Detect which cell encompasses the target text, then output its [x, y] center coordinate. 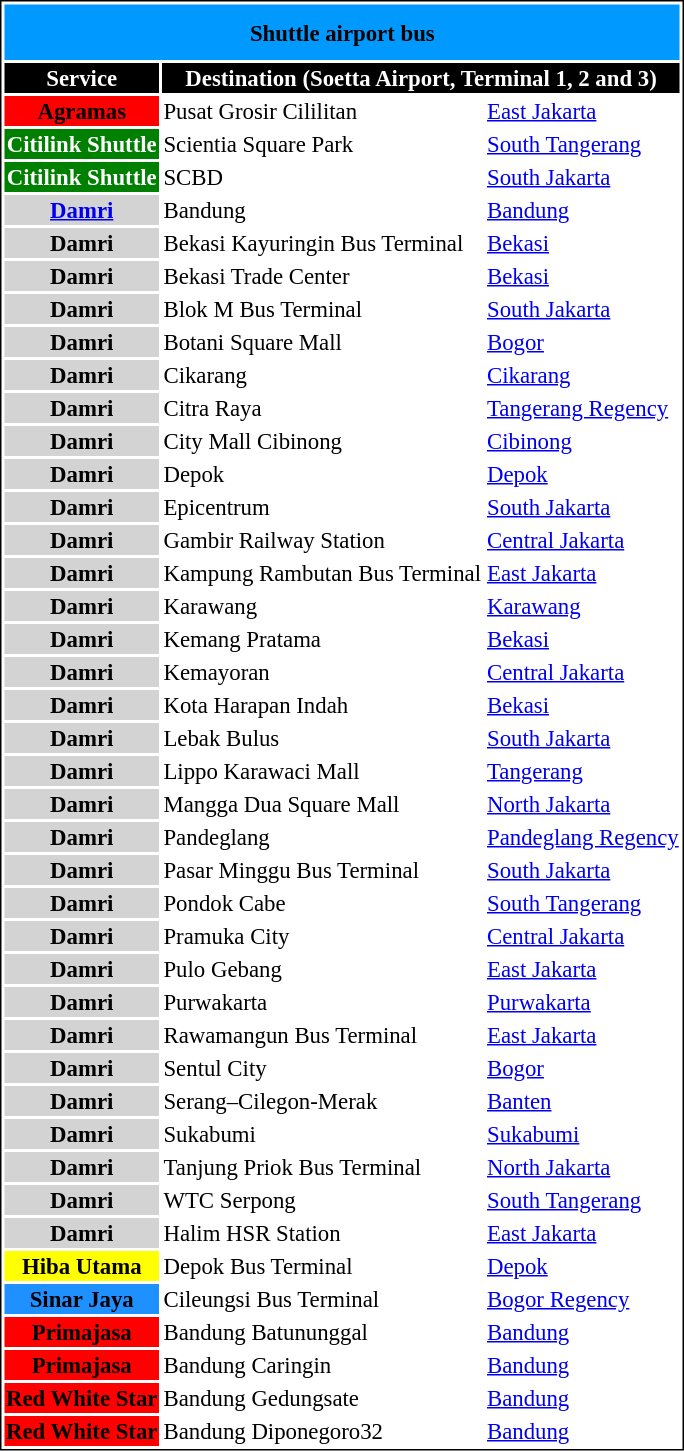
Scientia Square Park [322, 144]
Pusat Grosir Cililitan [322, 111]
Tanjung Priok Bus Terminal [322, 1167]
Pasar Minggu Bus Terminal [322, 870]
Serang–Cilegon-Merak [322, 1101]
Epicentrum [322, 507]
Mangga Dua Square Mall [322, 804]
Bekasi Kayuringin Bus Terminal [322, 243]
Shuttle airport bus [342, 32]
Hiba Utama [81, 1266]
Rawamangun Bus Terminal [322, 1035]
Bandung Diponegoro32 [322, 1431]
Service [81, 78]
Cibinong [582, 441]
Depok Bus Terminal [322, 1266]
WTC Serpong [322, 1200]
Kemayoran [322, 672]
Tangerang Regency [582, 408]
Pandeglang [322, 837]
Pondok Cabe [322, 903]
Banten [582, 1101]
Tangerang [582, 771]
Sentul City [322, 1068]
Pramuka City [322, 936]
Bandung Gedungsate [322, 1398]
Kota Harapan Indah [322, 705]
City Mall Cibinong [322, 441]
Blok M Bus Terminal [322, 309]
Cileungsi Bus Terminal [322, 1299]
Sinar Jaya [81, 1299]
Botani Square Mall [322, 342]
Citra Raya [322, 408]
SCBD [322, 177]
Kemang Pratama [322, 639]
Lebak Bulus [322, 738]
Lippo Karawaci Mall [322, 771]
Bogor Regency [582, 1299]
Agramas [81, 111]
Bandung Caringin [322, 1365]
Pandeglang Regency [582, 837]
Bekasi Trade Center [322, 276]
Halim HSR Station [322, 1233]
Gambir Railway Station [322, 540]
Destination (Soetta Airport, Terminal 1, 2 and 3) [421, 78]
Bandung Batununggal [322, 1332]
Kampung Rambutan Bus Terminal [322, 573]
Pulo Gebang [322, 969]
